From the cell containing the given text, extract its center point as (X, Y) coordinate. 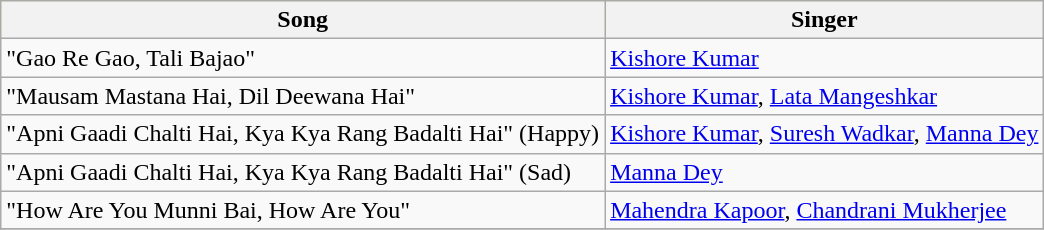
"How Are You Munni Bai, How Are You" (303, 210)
"Apni Gaadi Chalti Hai, Kya Kya Rang Badalti Hai" (Sad) (303, 172)
Song (303, 20)
Kishore Kumar, Lata Mangeshkar (824, 96)
"Gao Re Gao, Tali Bajao" (303, 58)
"Mausam Mastana Hai, Dil Deewana Hai" (303, 96)
Manna Dey (824, 172)
Mahendra Kapoor, Chandrani Mukherjee (824, 210)
Singer (824, 20)
Kishore Kumar, Suresh Wadkar, Manna Dey (824, 134)
Kishore Kumar (824, 58)
"Apni Gaadi Chalti Hai, Kya Kya Rang Badalti Hai" (Happy) (303, 134)
